For the text-containing cell, return its midpoint in (x, y) coordinate format. 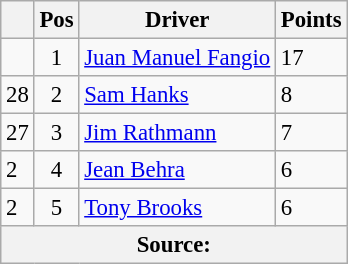
Source: (174, 245)
7 (312, 133)
1 (56, 58)
Points (312, 20)
4 (56, 170)
8 (312, 95)
Jean Behra (178, 170)
Pos (56, 20)
Driver (178, 20)
3 (56, 133)
28 (18, 95)
5 (56, 208)
Tony Brooks (178, 208)
17 (312, 58)
27 (18, 133)
Sam Hanks (178, 95)
Juan Manuel Fangio (178, 58)
Jim Rathmann (178, 133)
